For the text-containing cell, return its midpoint in (X, Y) coordinate format. 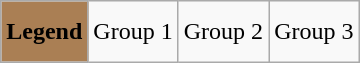
Group 1 (133, 32)
Group 2 (223, 32)
Legend (44, 32)
Group 3 (314, 32)
